Find where the given text appears and provide that cell's center as [X, Y] coordinate. 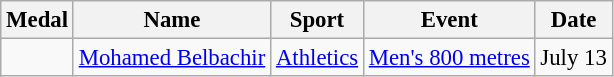
Name [172, 20]
Athletics [318, 58]
Medal [38, 20]
Sport [318, 20]
Mohamed Belbachir [172, 58]
Date [574, 20]
July 13 [574, 58]
Men's 800 metres [449, 58]
Event [449, 20]
